Capture the cell that displays the provided text and extract its (x, y) central coordinate. 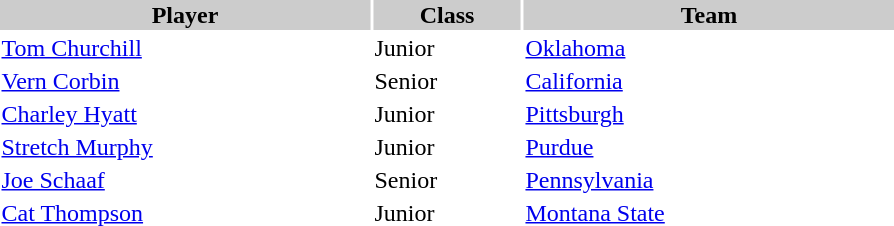
Team (709, 15)
Vern Corbin (185, 81)
Stretch Murphy (185, 147)
California (709, 81)
Oklahoma (709, 48)
Player (185, 15)
Tom Churchill (185, 48)
Pittsburgh (709, 114)
Joe Schaaf (185, 180)
Charley Hyatt (185, 114)
Pennsylvania (709, 180)
Purdue (709, 147)
Class (447, 15)
